For the text-containing cell, return its midpoint in [X, Y] coordinate format. 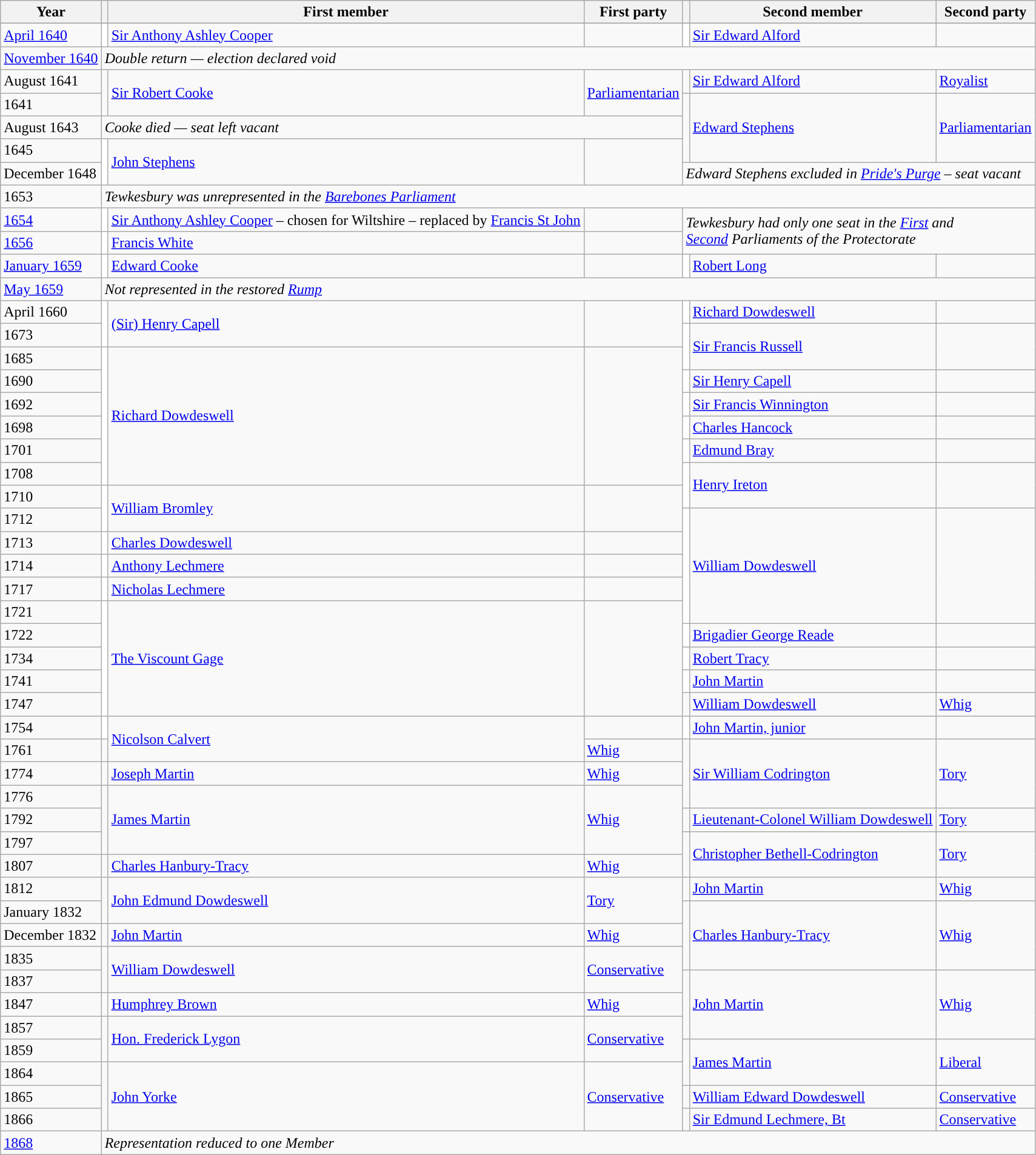
November 1640 [51, 58]
1774 [51, 774]
1712 [51, 520]
1747 [51, 705]
1656 [51, 243]
Sir Francis Russell [812, 347]
Francis White [346, 243]
1857 [51, 1028]
January 1659 [51, 266]
1776 [51, 797]
Charles Hancock [812, 427]
1741 [51, 681]
Charles Dowdeswell [346, 543]
The Viscount Gage [346, 658]
Henry Ireton [812, 485]
First member [346, 12]
Second party [986, 12]
1721 [51, 612]
1837 [51, 981]
Double return — election declared void [568, 58]
1654 [51, 219]
Edward Stephens excluded in Pride's Purge – seat vacant [858, 173]
1868 [51, 1143]
1673 [51, 335]
1701 [51, 450]
Sir Francis Winnington [812, 404]
Christopher Bethell-Codrington [812, 854]
1865 [51, 1097]
John Edmund Dowdeswell [346, 900]
Not represented in the restored Rump [568, 289]
May 1659 [51, 289]
Joseph Martin [346, 774]
1866 [51, 1120]
William Bromley [346, 508]
1710 [51, 497]
1761 [51, 751]
Sir Edmund Lechmere, Bt [812, 1120]
Tewkesbury was unrepresented in the Barebones Parliament [568, 196]
1812 [51, 889]
Representation reduced to one Member [568, 1143]
1645 [51, 150]
1692 [51, 404]
1713 [51, 543]
December 1832 [51, 935]
1714 [51, 566]
1835 [51, 958]
April 1660 [51, 312]
Edmund Bray [812, 450]
John Stephens [346, 162]
(Sir) Henry Capell [346, 324]
Nicholas Lechmere [346, 589]
1864 [51, 1074]
Sir Henry Capell [812, 381]
Robert Tracy [812, 658]
Robert Long [812, 266]
1797 [51, 843]
Second member [812, 12]
Nicolson Calvert [346, 739]
Hon. Frederick Lygon [346, 1039]
Year [51, 12]
Royalist [986, 81]
Lieutenant-Colonel William Dowdeswell [812, 820]
Brigadier George Reade [812, 635]
August 1643 [51, 127]
1792 [51, 820]
1754 [51, 728]
Humphrey Brown [346, 1004]
April 1640 [51, 35]
January 1832 [51, 912]
Sir William Codrington [812, 774]
Liberal [986, 1062]
Sir Anthony Ashley Cooper [346, 35]
1807 [51, 866]
William Edward Dowdeswell [812, 1097]
1722 [51, 635]
1653 [51, 196]
Edward Cooke [346, 266]
Tewkesbury had only one seat in the First and Second Parliaments of the Protectorate [858, 231]
1717 [51, 589]
First party [633, 12]
1847 [51, 1004]
December 1648 [51, 173]
1641 [51, 104]
1698 [51, 427]
Sir Anthony Ashley Cooper – chosen for Wiltshire – replaced by Francis St John [346, 219]
John Yorke [346, 1097]
1859 [51, 1051]
Edward Stephens [812, 127]
1690 [51, 381]
1734 [51, 658]
1685 [51, 358]
John Martin, junior [812, 728]
Cooke died — seat left vacant [392, 127]
Anthony Lechmere [346, 566]
August 1641 [51, 81]
1708 [51, 474]
Sir Robert Cooke [346, 93]
